Determine the (X, Y) coordinate at the center of the cell enclosing the given text.  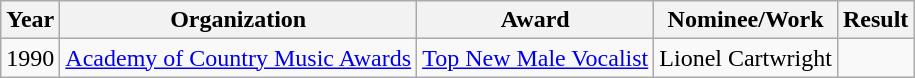
1990 (30, 58)
Top New Male Vocalist (536, 58)
Academy of Country Music Awards (238, 58)
Award (536, 20)
Lionel Cartwright (746, 58)
Result (875, 20)
Organization (238, 20)
Year (30, 20)
Nominee/Work (746, 20)
